Search for the cell housing the specified text and yield its (X, Y) center coordinate. 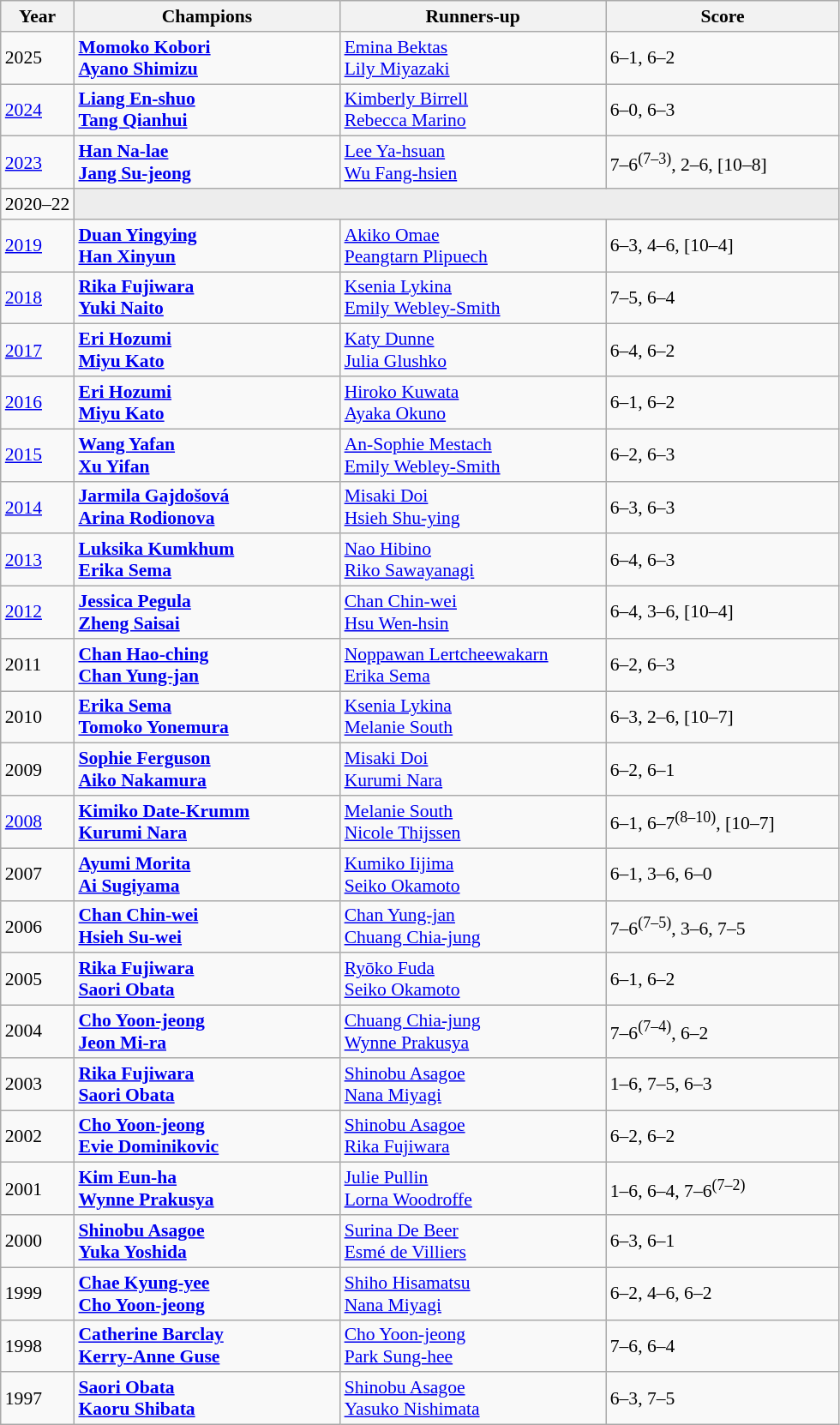
6–1, 3–6, 6–0 (723, 875)
Misaki Doi Kurumi Nara (473, 770)
2010 (38, 717)
Ayumi Morita Ai Sugiyama (207, 875)
Cho Yoon-jeong Park Sung-hee (473, 1346)
Chae Kyung-yee Cho Yoon-jeong (207, 1293)
2009 (38, 770)
Emina Bektas Lily Miyazaki (473, 58)
6–4, 6–2 (723, 350)
6–3, 7–5 (723, 1399)
2015 (38, 454)
Kimberly Birrell Rebecca Marino (473, 110)
Ksenia Lykina Melanie South (473, 717)
2007 (38, 875)
2000 (38, 1242)
2002 (38, 1137)
6–0, 6–3 (723, 110)
7–6(7–3), 2–6, [10–8] (723, 163)
Katy Dunne Julia Glushko (473, 350)
2020–22 (38, 204)
Cho Yoon-jeong Jeon Mi-ra (207, 1032)
2014 (38, 508)
2006 (38, 926)
Luksika Kumkhum Erika Sema (207, 561)
Kumiko Iijima Seiko Okamoto (473, 875)
2005 (38, 979)
Shinobu Asagoe Rika Fujiwara (473, 1137)
2023 (38, 163)
7–5, 6–4 (723, 298)
2025 (38, 58)
Momoko Kobori Ayano Shimizu (207, 58)
2001 (38, 1188)
Chan Chin-wei Hsieh Su-wei (207, 926)
Shinobu Asagoe Yuka Yoshida (207, 1242)
Liang En-shuo Tang Qianhui (207, 110)
2013 (38, 561)
Misaki Doi Hsieh Shu-ying (473, 508)
2018 (38, 298)
An-Sophie Mestach Emily Webley-Smith (473, 454)
Hiroko Kuwata Ayaka Okuno (473, 403)
2024 (38, 110)
Saori Obata Kaoru Shibata (207, 1399)
2017 (38, 350)
Wang Yafan Xu Yifan (207, 454)
Jarmila Gajdošová Arina Rodionova (207, 508)
1999 (38, 1293)
6–1, 6–7(8–10), [10–7] (723, 821)
Score (723, 16)
Shinobu Asagoe Nana Miyagi (473, 1084)
Chan Chin-wei Hsu Wen-hsin (473, 612)
2008 (38, 821)
6–3, 6–1 (723, 1242)
1998 (38, 1346)
Jessica Pegula Zheng Saisai (207, 612)
Chuang Chia-jung Wynne Prakusya (473, 1032)
1–6, 6–4, 7–6(7–2) (723, 1188)
2004 (38, 1032)
Noppawan Lertcheewakarn Erika Sema (473, 665)
Han Na-lae Jang Su-jeong (207, 163)
Ksenia Lykina Emily Webley-Smith (473, 298)
Chan Hao-ching Chan Yung-jan (207, 665)
Kim Eun-ha Wynne Prakusya (207, 1188)
1–6, 7–5, 6–3 (723, 1084)
Champions (207, 16)
6–2, 6–1 (723, 770)
2011 (38, 665)
Catherine Barclay Kerry-Anne Guse (207, 1346)
1997 (38, 1399)
6–3, 4–6, [10–4] (723, 245)
Melanie South Nicole Thijssen (473, 821)
6–3, 6–3 (723, 508)
Ryōko Fuda Seiko Okamoto (473, 979)
Runners-up (473, 16)
7–6(7–5), 3–6, 7–5 (723, 926)
Surina De Beer Esmé de Villiers (473, 1242)
Lee Ya-hsuan Wu Fang-hsien (473, 163)
2016 (38, 403)
7–6(7–4), 6–2 (723, 1032)
Kimiko Date-Krumm Kurumi Nara (207, 821)
Chan Yung-jan Chuang Chia-jung (473, 926)
6–4, 3–6, [10–4] (723, 612)
Duan Yingying Han Xinyun (207, 245)
2003 (38, 1084)
6–2, 4–6, 6–2 (723, 1293)
6–3, 2–6, [10–7] (723, 717)
Erika Sema Tomoko Yonemura (207, 717)
Shinobu Asagoe Yasuko Nishimata (473, 1399)
Akiko Omae Peangtarn Plipuech (473, 245)
6–2, 6–2 (723, 1137)
Cho Yoon-jeong Evie Dominikovic (207, 1137)
Sophie Ferguson Aiko Nakamura (207, 770)
Rika Fujiwara Yuki Naito (207, 298)
2012 (38, 612)
Shiho Hisamatsu Nana Miyagi (473, 1293)
Year (38, 16)
2019 (38, 245)
6–4, 6–3 (723, 561)
7–6, 6–4 (723, 1346)
Nao Hibino Riko Sawayanagi (473, 561)
Julie Pullin Lorna Woodroffe (473, 1188)
